Detect which cell encompasses the target text, then output its (x, y) center coordinate. 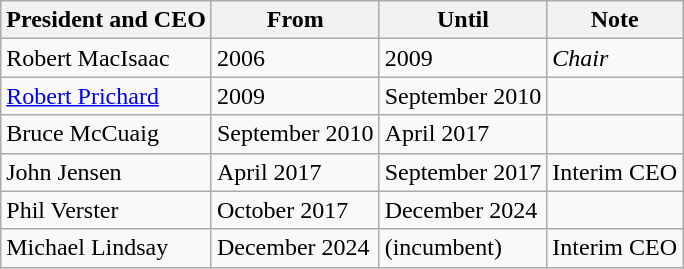
Until (463, 20)
Note (615, 20)
October 2017 (295, 210)
Michael Lindsay (106, 248)
Robert Prichard (106, 96)
Chair (615, 58)
President and CEO (106, 20)
From (295, 20)
Bruce McCuaig (106, 134)
John Jensen (106, 172)
September 2017 (463, 172)
Robert MacIsaac (106, 58)
(incumbent) (463, 248)
2006 (295, 58)
Phil Verster (106, 210)
